Locate the cell with the specified text and output its [X, Y] center coordinate. 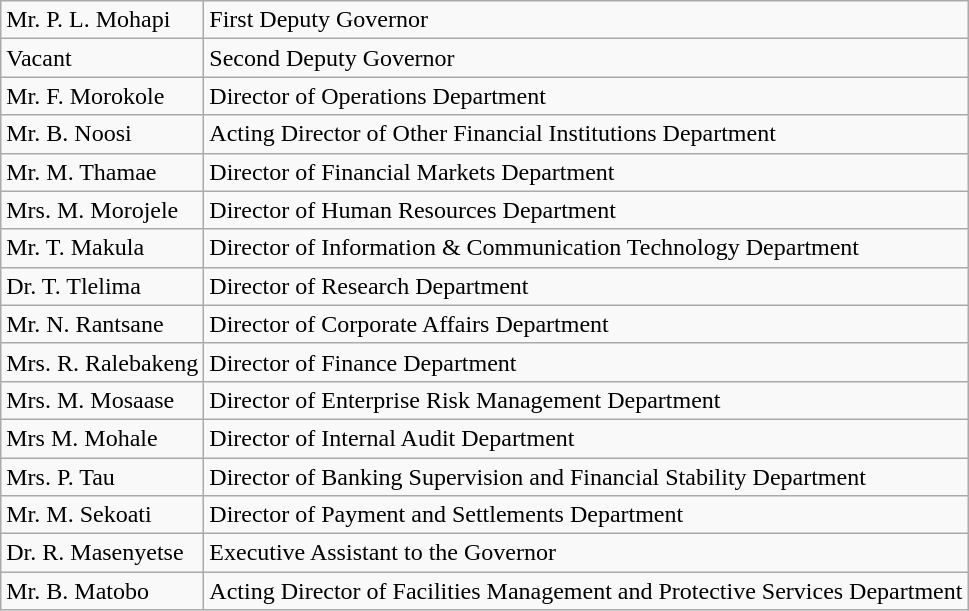
Mrs. M. Morojele [102, 210]
Executive Assistant to the Governor [586, 553]
Acting Director of Other Financial Institutions Department [586, 134]
Mr. F. Morokole [102, 96]
Mr. B. Matobo [102, 591]
First Deputy Governor [586, 20]
Mrs M. Mohale [102, 438]
Director of Human Resources Department [586, 210]
Second Deputy Governor [586, 58]
Director of Payment and Settlements Department [586, 515]
Mrs. M. Mosaase [102, 400]
Mr. N. Rantsane [102, 324]
Director of Corporate Affairs Department [586, 324]
Mr. P. L. Mohapi [102, 20]
Director of Enterprise Risk Management Department [586, 400]
Director of Research Department [586, 286]
Director of Internal Audit Department [586, 438]
Dr. T. Tlelima [102, 286]
Mrs. R. Ralebakeng [102, 362]
Vacant [102, 58]
Director of Banking Supervision and Financial Stability Department [586, 477]
Mr. T. Makula [102, 248]
Director of Financial Markets Department [586, 172]
Director of Operations Department [586, 96]
Mrs. P. Tau [102, 477]
Mr. B. Noosi [102, 134]
Director of Information & Communication Technology Department [586, 248]
Director of Finance Department [586, 362]
Dr. R. Masenyetse [102, 553]
Mr. M. Thamae [102, 172]
Mr. M. Sekoati [102, 515]
Acting Director of Facilities Management and Protective Services Department [586, 591]
